Scan for the cell matching the given text and deliver its [x, y] coordinate at center. 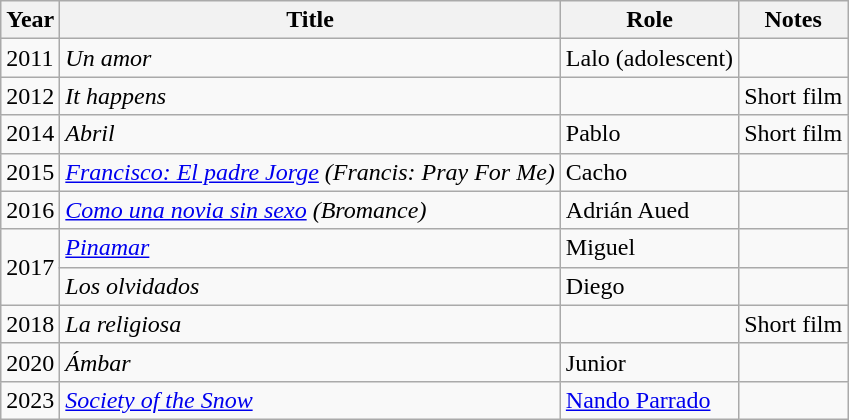
2017 [30, 267]
2020 [30, 362]
Lalo (adolescent) [649, 58]
Role [649, 20]
Pablo [649, 134]
Como una novia sin sexo (Bromance) [310, 210]
Year [30, 20]
Junior [649, 362]
Society of the Snow [310, 400]
Cacho [649, 172]
Pinamar [310, 248]
2014 [30, 134]
Un amor [310, 58]
Abril [310, 134]
Ámbar [310, 362]
2011 [30, 58]
Los olvidados [310, 286]
Diego [649, 286]
2015 [30, 172]
La religiosa [310, 324]
Title [310, 20]
Adrián Aued [649, 210]
Nando Parrado [649, 400]
2012 [30, 96]
It happens [310, 96]
2016 [30, 210]
2018 [30, 324]
2023 [30, 400]
Notes [794, 20]
Miguel [649, 248]
Francisco: El padre Jorge (Francis: Pray For Me) [310, 172]
